Find where the given text appears and provide that cell's center as [x, y] coordinate. 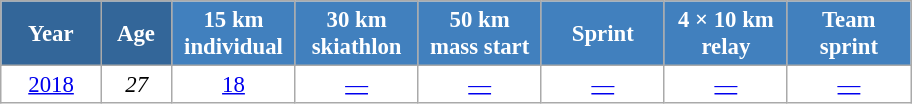
18 [234, 85]
Year [52, 34]
50 km mass start [480, 34]
Age [136, 34]
30 km skiathlon [356, 34]
15 km individual [234, 34]
4 × 10 km relay [726, 34]
Sprint [602, 34]
27 [136, 85]
2018 [52, 85]
Team sprint [848, 34]
